Return (X, Y) of the center of cell containing provided text 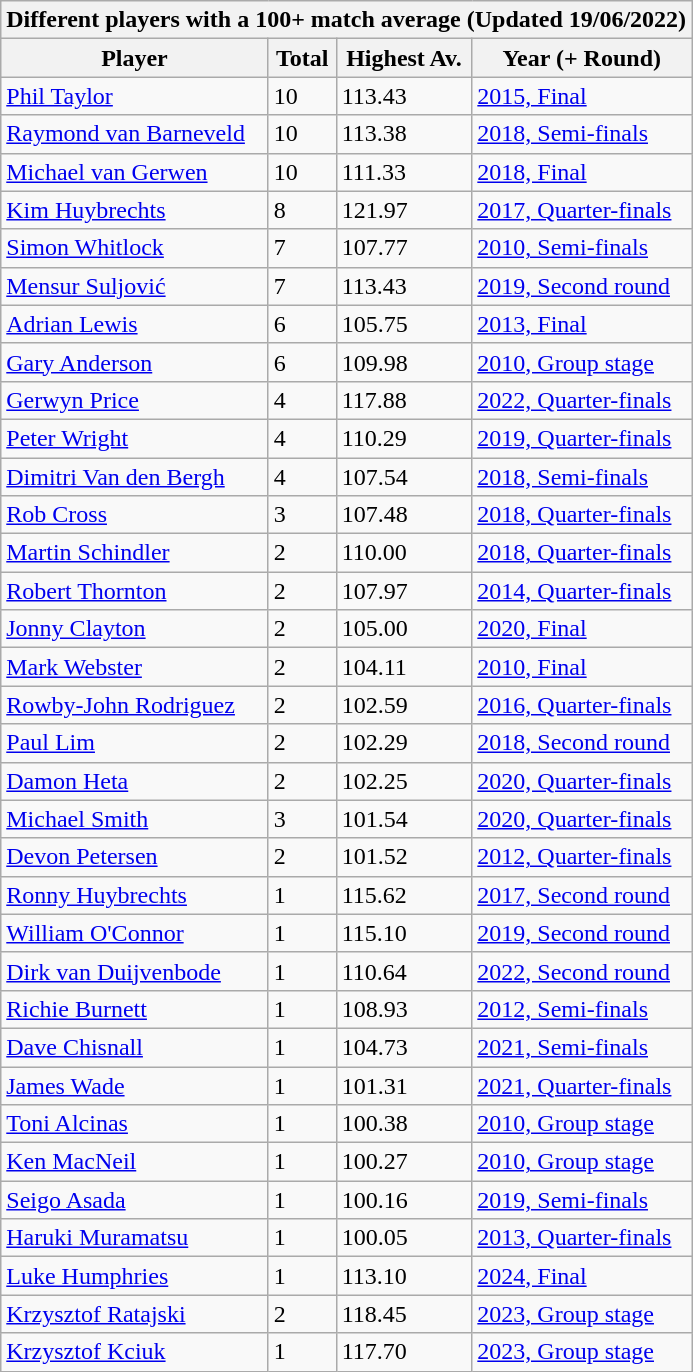
2021, Semi-finals (582, 1047)
2010, Final (582, 667)
Ken MacNeil (134, 1162)
Damon Heta (134, 781)
Luke Humphries (134, 1276)
102.29 (404, 743)
113.38 (404, 134)
117.70 (404, 1352)
115.62 (404, 895)
Phil Taylor (134, 96)
Krzysztof Kciuk (134, 1352)
Haruki Muramatsu (134, 1238)
Adrian Lewis (134, 324)
Dirk van Duijvenbode (134, 971)
100.16 (404, 1200)
105.00 (404, 629)
117.88 (404, 400)
Paul Lim (134, 743)
111.33 (404, 172)
2013, Final (582, 324)
Total (302, 58)
William O'Connor (134, 933)
Devon Petersen (134, 857)
2014, Quarter-finals (582, 591)
2013, Quarter-finals (582, 1238)
2012, Semi-finals (582, 1009)
102.59 (404, 705)
Different players with a 100+ match average (Updated 19/06/2022) (346, 20)
Michael van Gerwen (134, 172)
110.00 (404, 553)
Toni Alcinas (134, 1124)
2016, Quarter-finals (582, 705)
Raymond van Barneveld (134, 134)
2022, Quarter-finals (582, 400)
110.29 (404, 438)
Seigo Asada (134, 1200)
2015, Final (582, 96)
108.93 (404, 1009)
109.98 (404, 362)
Robert Thornton (134, 591)
104.11 (404, 667)
James Wade (134, 1085)
110.64 (404, 971)
Highest Av. (404, 58)
2021, Quarter-finals (582, 1085)
107.54 (404, 477)
101.31 (404, 1085)
Jonny Clayton (134, 629)
Peter Wright (134, 438)
107.48 (404, 515)
101.52 (404, 857)
Gerwyn Price (134, 400)
2018, Final (582, 172)
Michael Smith (134, 819)
Year (+ Round) (582, 58)
Mark Webster (134, 667)
2018, Second round (582, 743)
118.45 (404, 1314)
100.38 (404, 1124)
2022, Second round (582, 971)
Dimitri Van den Bergh (134, 477)
Rowby-John Rodriguez (134, 705)
2012, Quarter-finals (582, 857)
100.27 (404, 1162)
Dave Chisnall (134, 1047)
Richie Burnett (134, 1009)
107.77 (404, 248)
113.10 (404, 1276)
100.05 (404, 1238)
121.97 (404, 210)
Mensur Suljović (134, 286)
2024, Final (582, 1276)
8 (302, 210)
Gary Anderson (134, 362)
101.54 (404, 819)
Simon Whitlock (134, 248)
2017, Second round (582, 895)
Ronny Huybrechts (134, 895)
107.97 (404, 591)
102.25 (404, 781)
Kim Huybrechts (134, 210)
Krzysztof Ratajski (134, 1314)
Martin Schindler (134, 553)
115.10 (404, 933)
2019, Semi-finals (582, 1200)
104.73 (404, 1047)
105.75 (404, 324)
Player (134, 58)
2017, Quarter-finals (582, 210)
2019, Quarter-finals (582, 438)
2010, Semi-finals (582, 248)
2020, Final (582, 629)
Rob Cross (134, 515)
